Scan for the cell matching the given text and deliver its [X, Y] coordinate at center. 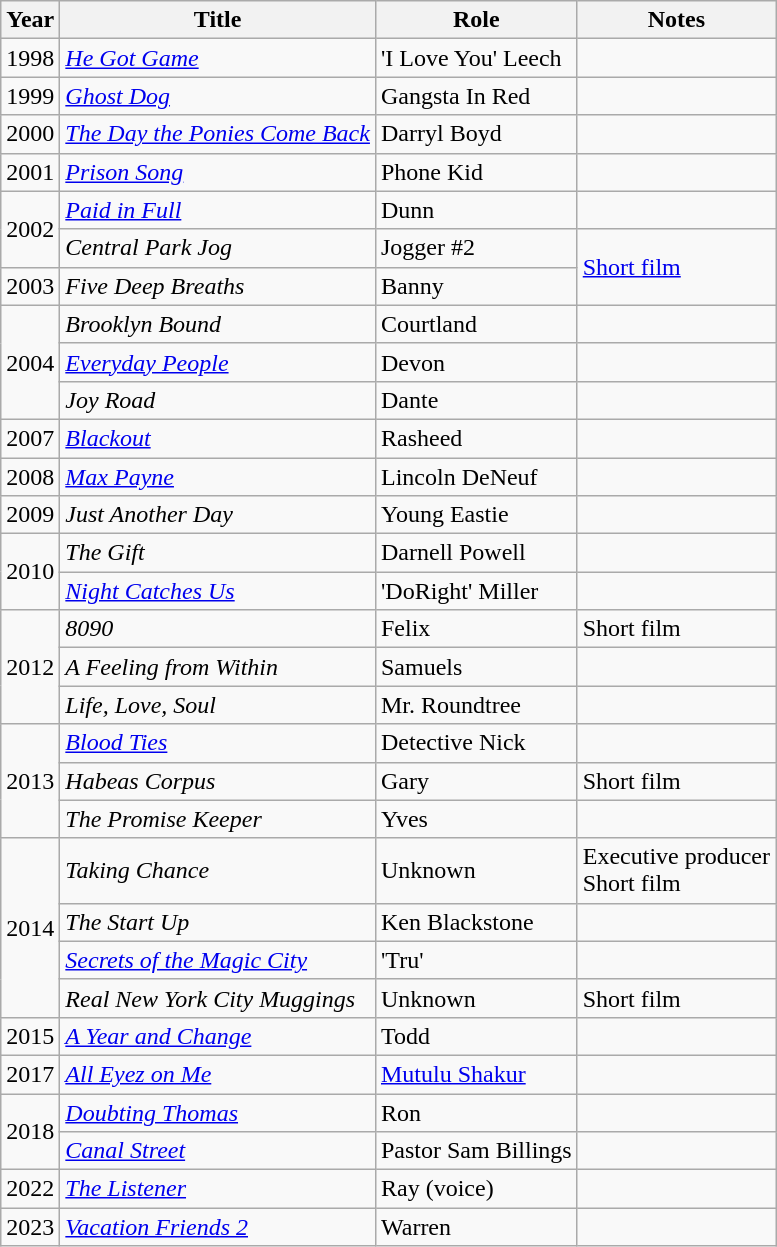
A Year and Change [218, 1036]
Devon [476, 362]
The Gift [218, 553]
Night Catches Us [218, 591]
Taking Chance [218, 870]
2018 [30, 1132]
Ron [476, 1113]
2014 [30, 928]
Dunn [476, 210]
Just Another Day [218, 515]
The Day the Ponies Come Back [218, 134]
Canal Street [218, 1151]
Prison Song [218, 172]
The Listener [218, 1189]
Max Payne [218, 477]
'DoRight' Miller [476, 591]
Phone Kid [476, 172]
Samuels [476, 667]
Everyday People [218, 362]
Title [218, 20]
2004 [30, 362]
Blood Ties [218, 743]
Life, Love, Soul [218, 705]
Gary [476, 781]
Notes [676, 20]
1999 [30, 96]
Ray (voice) [476, 1189]
'I Love You' Leech [476, 58]
Central Park Jog [218, 248]
Gangsta In Red [476, 96]
All Eyez on Me [218, 1074]
Joy Road [218, 400]
Dante [476, 400]
Todd [476, 1036]
Lincoln DeNeuf [476, 477]
Courtland [476, 324]
Yves [476, 819]
2015 [30, 1036]
Doubting Thomas [218, 1113]
Banny [476, 286]
1998 [30, 58]
The Start Up [218, 922]
2009 [30, 515]
2003 [30, 286]
2010 [30, 572]
2008 [30, 477]
2017 [30, 1074]
The Promise Keeper [218, 819]
2001 [30, 172]
Executive producerShort film [676, 870]
2013 [30, 781]
Role [476, 20]
Five Deep Breaths [218, 286]
Secrets of the Magic City [218, 960]
Rasheed [476, 438]
Darryl Boyd [476, 134]
Mr. Roundtree [476, 705]
Vacation Friends 2 [218, 1227]
Young Eastie [476, 515]
Pastor Sam Billings [476, 1151]
Mutulu Shakur [476, 1074]
Ken Blackstone [476, 922]
Darnell Powell [476, 553]
He Got Game [218, 58]
2002 [30, 229]
Blackout [218, 438]
Year [30, 20]
2012 [30, 667]
A Feeling from Within [218, 667]
Paid in Full [218, 210]
8090 [218, 629]
Brooklyn Bound [218, 324]
2000 [30, 134]
Felix [476, 629]
Jogger #2 [476, 248]
'Tru' [476, 960]
Detective Nick [476, 743]
Habeas Corpus [218, 781]
2023 [30, 1227]
Real New York City Muggings [218, 998]
Ghost Dog [218, 96]
2007 [30, 438]
Warren [476, 1227]
2022 [30, 1189]
